Determine the (x, y) coordinate at the center of the cell enclosing the given text.  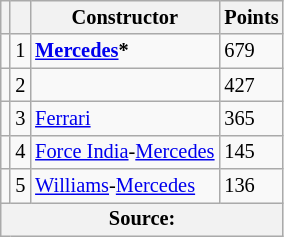
679 (251, 51)
136 (251, 186)
427 (251, 85)
Ferrari (124, 118)
2 (20, 85)
Force India-Mercedes (124, 152)
4 (20, 152)
Mercedes* (124, 51)
3 (20, 118)
5 (20, 186)
365 (251, 118)
145 (251, 152)
Constructor (124, 17)
1 (20, 51)
Points (251, 17)
Source: (142, 219)
Williams-Mercedes (124, 186)
